Determine the [X, Y] coordinate at the center of the cell enclosing the given text.  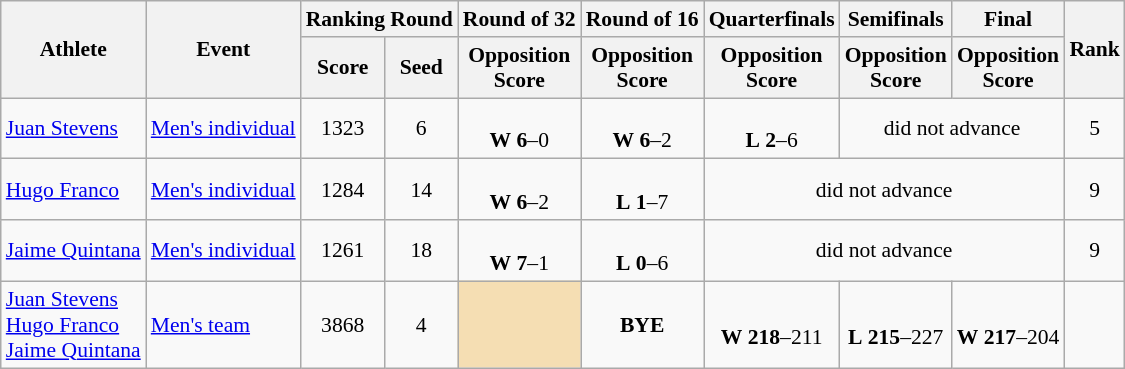
W 217–204 [1008, 324]
Juan StevensHugo FrancoJaime Quintana [74, 324]
Final [1008, 19]
Hugo Franco [74, 190]
3868 [343, 324]
Event [224, 50]
Men's team [224, 324]
Seed [422, 68]
1261 [343, 250]
Quarterfinals [772, 19]
Score [343, 68]
Round of 32 [520, 19]
Athlete [74, 50]
4 [422, 324]
5 [1094, 128]
1323 [343, 128]
Round of 16 [642, 19]
W 7–1 [520, 250]
L 2–6 [772, 128]
Jaime Quintana [74, 250]
BYE [642, 324]
Juan Stevens [74, 128]
Ranking Round [380, 19]
L 1–7 [642, 190]
L 0–6 [642, 250]
6 [422, 128]
L 215–227 [896, 324]
1284 [343, 190]
W 218–211 [772, 324]
Semifinals [896, 19]
14 [422, 190]
18 [422, 250]
W 6–0 [520, 128]
Rank [1094, 50]
